Find where the given text appears and provide that cell's center as [x, y] coordinate. 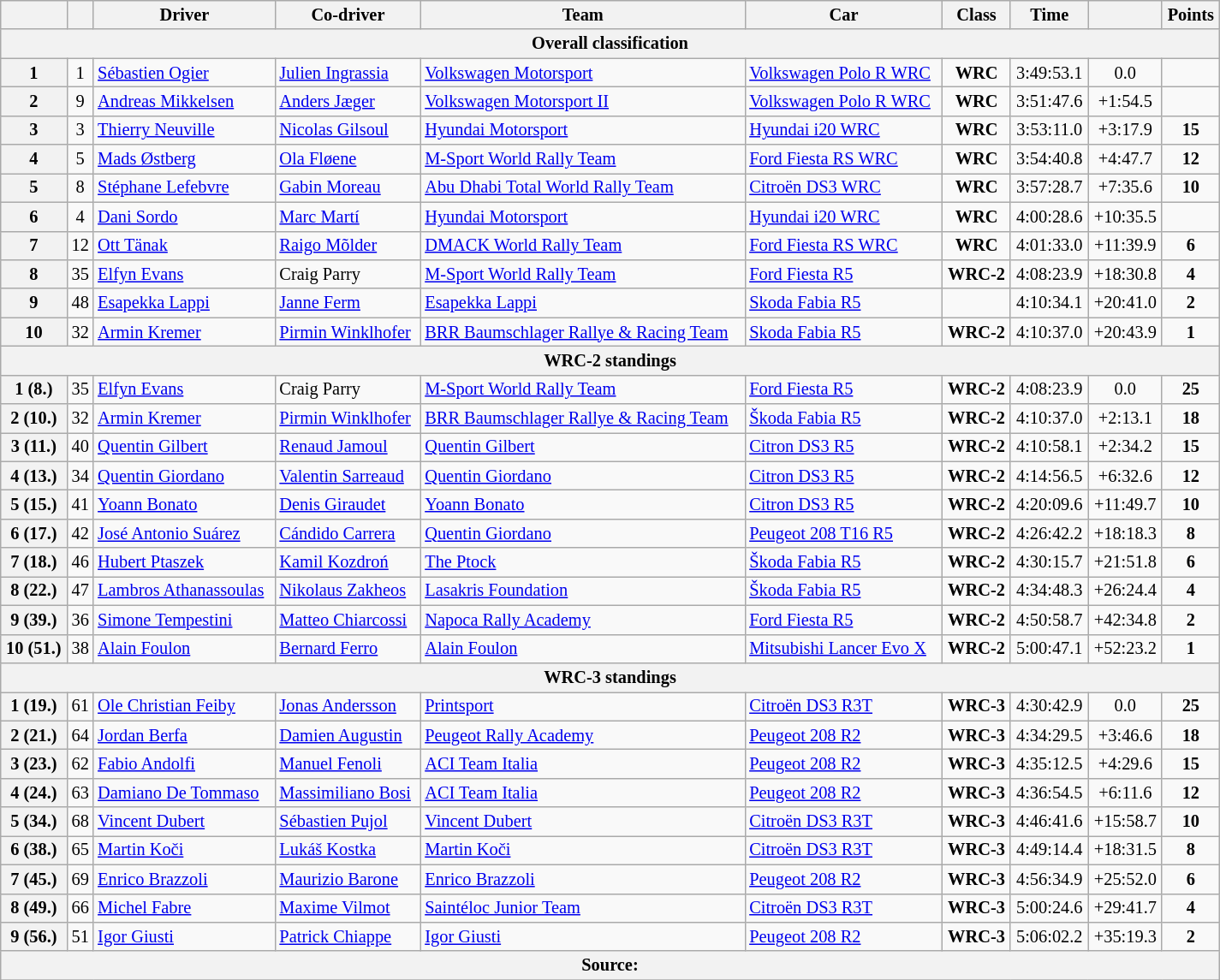
+35:19.3 [1125, 936]
Jonas Andersson [348, 706]
1 (19.) [34, 706]
Janne Ferm [348, 303]
Time [1050, 15]
Damiano De Tommaso [184, 793]
51 [80, 936]
Andreas Mikkelsen [184, 101]
Ole Christian Feiby [184, 706]
Julien Ingrassia [348, 73]
Lambros Athanassoulas [184, 591]
+52:23.2 [1125, 649]
47 [80, 591]
Peugeot Rally Academy [582, 735]
+25:52.0 [1125, 879]
38 [80, 649]
6 (17.) [34, 533]
41 [80, 504]
3 (11.) [34, 447]
10 (51.) [34, 649]
Lukáš Kostka [348, 850]
8 (22.) [34, 591]
8 (49.) [34, 908]
4:36:54.5 [1050, 793]
4:10:34.1 [1050, 303]
Overall classification [610, 44]
Patrick Chiappe [348, 936]
Class [977, 15]
Team [582, 15]
Car [843, 15]
+20:41.0 [1125, 303]
5:00:47.1 [1050, 649]
+15:58.7 [1125, 822]
4:20:09.6 [1050, 504]
+18:18.3 [1125, 533]
Maurizio Barone [348, 879]
+3:46.6 [1125, 735]
5:00:24.6 [1050, 908]
4:34:48.3 [1050, 591]
Printsport [582, 706]
4:00:28.6 [1050, 217]
Thierry Neuville [184, 130]
4:50:58.7 [1050, 620]
40 [80, 447]
Abu Dhabi Total World Rally Team [582, 187]
4:46:41.6 [1050, 822]
62 [80, 763]
2 (21.) [34, 735]
69 [80, 879]
5:06:02.2 [1050, 936]
4:01:33.0 [1050, 246]
+42:34.8 [1125, 620]
66 [80, 908]
+2:34.2 [1125, 447]
Jordan Berfa [184, 735]
+6:11.6 [1125, 793]
Gabin Moreau [348, 187]
61 [80, 706]
3:53:11.0 [1050, 130]
Source: [610, 965]
Denis Giraudet [348, 504]
42 [80, 533]
9 (39.) [34, 620]
Points [1190, 15]
36 [80, 620]
3:51:47.6 [1050, 101]
+18:31.5 [1125, 850]
Sébastien Pujol [348, 822]
6 (38.) [34, 850]
Simone Tempestini [184, 620]
+7:35.6 [1125, 187]
Manuel Fenoli [348, 763]
+11:39.9 [1125, 246]
48 [80, 303]
34 [80, 476]
Nikolaus Zakheos [348, 591]
Renaud Jamoul [348, 447]
Mitsubishi Lancer Evo X [843, 649]
+18:30.8 [1125, 274]
3 (23.) [34, 763]
Driver [184, 15]
+4:29.6 [1125, 763]
Raigo Mõlder [348, 246]
3:54:40.8 [1050, 159]
Lasakris Foundation [582, 591]
+10:35.5 [1125, 217]
4:56:34.9 [1050, 879]
4:35:12.5 [1050, 763]
Marc Martí [348, 217]
Kamil Kozdroń [348, 562]
Anders Jæger [348, 101]
46 [80, 562]
Hubert Ptaszek [184, 562]
Dani Sordo [184, 217]
4 (13.) [34, 476]
3:57:28.7 [1050, 187]
3:49:53.1 [1050, 73]
Cándido Carrera [348, 533]
+6:32.6 [1125, 476]
4:30:15.7 [1050, 562]
Co-driver [348, 15]
4:49:14.4 [1050, 850]
5 (34.) [34, 822]
Ott Tänak [184, 246]
WRC-2 standings [610, 360]
WRC-3 standings [610, 677]
Sébastien Ogier [184, 73]
64 [80, 735]
4:10:58.1 [1050, 447]
Volkswagen Motorsport II [582, 101]
The Ptock [582, 562]
Volkswagen Motorsport [582, 73]
+4:47.7 [1125, 159]
+1:54.5 [1125, 101]
68 [80, 822]
+21:51.8 [1125, 562]
2 (10.) [34, 419]
9 (56.) [34, 936]
+11:49.7 [1125, 504]
Peugeot 208 T16 R5 [843, 533]
5 (15.) [34, 504]
+20:43.9 [1125, 332]
4 (24.) [34, 793]
7 (18.) [34, 562]
+29:41.7 [1125, 908]
Napoca Rally Academy [582, 620]
65 [80, 850]
Maxime Vilmot [348, 908]
4:30:42.9 [1050, 706]
Nicolas Gilsoul [348, 130]
+2:13.1 [1125, 419]
+26:24.4 [1125, 591]
Valentin Sarreaud [348, 476]
4:34:29.5 [1050, 735]
7 (45.) [34, 879]
4:14:56.5 [1050, 476]
7 [34, 246]
Matteo Chiarcossi [348, 620]
Michel Fabre [184, 908]
DMACK World Rally Team [582, 246]
Damien Augustin [348, 735]
Mads Østberg [184, 159]
Fabio Andolfi [184, 763]
Massimiliano Bosi [348, 793]
4:26:42.2 [1050, 533]
Ola Fløene [348, 159]
Citroën DS3 WRC [843, 187]
+3:17.9 [1125, 130]
Stéphane Lefebvre [184, 187]
1 (8.) [34, 389]
63 [80, 793]
Saintéloc Junior Team [582, 908]
Bernard Ferro [348, 649]
José Antonio Suárez [184, 533]
